Find where the given text appears and provide that cell's center as [X, Y] coordinate. 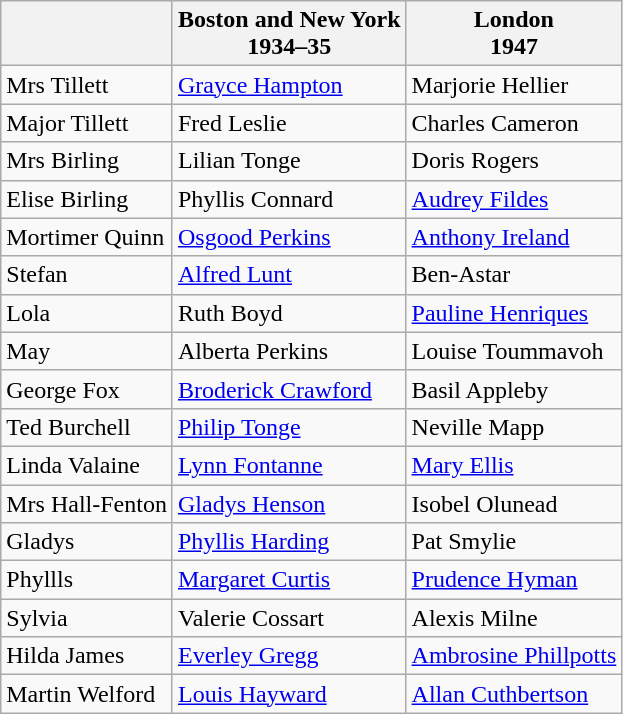
Mary Ellis [514, 465]
Phyllis Connard [289, 199]
Major Tillett [87, 123]
Louis Hayward [289, 694]
Charles Cameron [514, 123]
Lola [87, 313]
Mortimer Quinn [87, 237]
Everley Gregg [289, 656]
Marjorie Hellier [514, 85]
Philip Tonge [289, 427]
Ted Burchell [87, 427]
Gladys [87, 542]
Valerie Cossart [289, 618]
Martin Welford [87, 694]
Alfred Lunt [289, 275]
Prudence Hyman [514, 580]
Anthony Ireland [514, 237]
Phyllls [87, 580]
Boston and New York1934–35 [289, 34]
Mrs Birling [87, 161]
Neville Mapp [514, 427]
Basil Appleby [514, 389]
Lilian Tonge [289, 161]
London1947 [514, 34]
Sylvia [87, 618]
May [87, 351]
Allan Cuthbertson [514, 694]
Fred Leslie [289, 123]
Pauline Henriques [514, 313]
Gladys Henson [289, 503]
Ambrosine Phillpotts [514, 656]
Louise Toummavoh [514, 351]
Isobel Olunead [514, 503]
Phyllis Harding [289, 542]
Linda Valaine [87, 465]
Ben-Astar [514, 275]
Mrs Tillett [87, 85]
Broderick Crawford [289, 389]
Lynn Fontanne [289, 465]
Doris Rogers [514, 161]
Margaret Curtis [289, 580]
George Fox [87, 389]
Mrs Hall-Fenton [87, 503]
Grayce Hampton [289, 85]
Alexis Milne [514, 618]
Pat Smylie [514, 542]
Hilda James [87, 656]
Ruth Boyd [289, 313]
Osgood Perkins [289, 237]
Elise Birling [87, 199]
Stefan [87, 275]
Alberta Perkins [289, 351]
Audrey Fildes [514, 199]
